Return the (x, y) coordinate for the center point of the cell that contains the specified text.  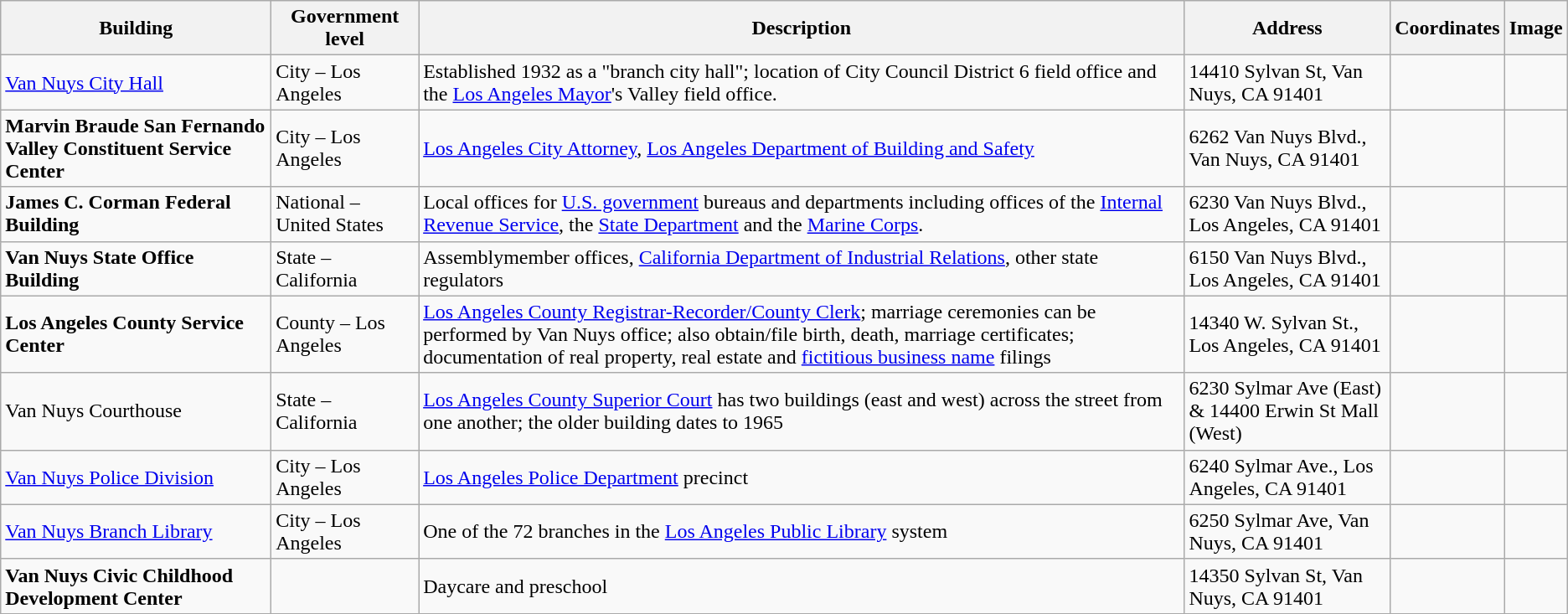
6250 Sylmar Ave, Van Nuys, CA 91401 (1287, 531)
14410 Sylvan St, Van Nuys, CA 91401 (1287, 82)
Van Nuys State Office Building (136, 268)
Los Angeles County Superior Court has two buildings (east and west) across the street from one another; the older building dates to 1965 (802, 411)
14340 W. Sylvan St., Los Angeles, CA 91401 (1287, 334)
Marvin Braude San Fernando Valley Constituent Service Center (136, 148)
James C. Corman Federal Building (136, 214)
Address (1287, 28)
14350 Sylvan St, Van Nuys, CA 91401 (1287, 586)
Van Nuys Courthouse (136, 411)
County – Los Angeles (345, 334)
Van Nuys Branch Library (136, 531)
Los Angeles County Service Center (136, 334)
Los Angeles City Attorney, Los Angeles Department of Building and Safety (802, 148)
Coordinates (1447, 28)
One of the 72 branches in the Los Angeles Public Library system (802, 531)
Government level (345, 28)
6230 Sylmar Ave (East) & 14400 Erwin St Mall (West) (1287, 411)
6230 Van Nuys Blvd., Los Angeles, CA 91401 (1287, 214)
Van Nuys Civic Childhood Development Center (136, 586)
National – United States (345, 214)
Van Nuys City Hall (136, 82)
Los Angeles Police Department precinct (802, 477)
Van Nuys Police Division (136, 477)
Description (802, 28)
6262 Van Nuys Blvd., Van Nuys, CA 91401 (1287, 148)
6150 Van Nuys Blvd., Los Angeles, CA 91401 (1287, 268)
Daycare and preschool (802, 586)
Assemblymember offices, California Department of Industrial Relations, other state regulators (802, 268)
6240 Sylmar Ave., Los Angeles, CA 91401 (1287, 477)
Building (136, 28)
Established 1932 as a "branch city hall"; location of City Council District 6 field office and the Los Angeles Mayor's Valley field office. (802, 82)
Image (1536, 28)
